Locate the cell with the specified text and output its [X, Y] center coordinate. 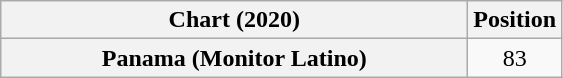
83 [515, 58]
Panama (Monitor Latino) [234, 58]
Chart (2020) [234, 20]
Position [515, 20]
